Extract the (x, y) coordinate from the center of the cell holding the provided text.  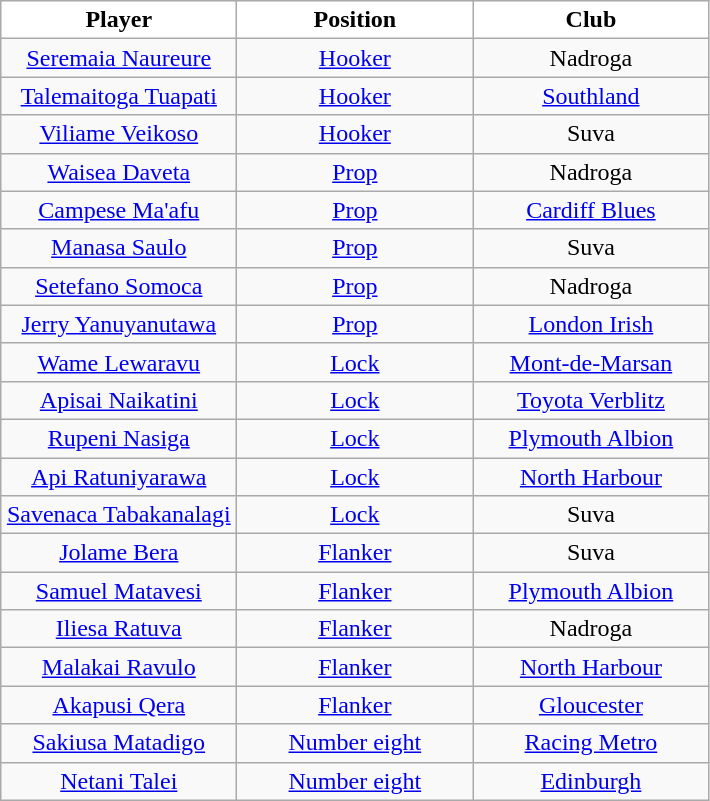
Jerry Yanuyanutawa (119, 324)
Mont-de-Marsan (591, 362)
Api Ratuniyarawa (119, 477)
Cardiff Blues (591, 210)
Akapusi Qera (119, 705)
Club (591, 20)
Manasa Saulo (119, 248)
Gloucester (591, 705)
Talemaitoga Tuapati (119, 96)
Edinburgh (591, 781)
Wame Lewaravu (119, 362)
Position (355, 20)
Southland (591, 96)
Waisea Daveta (119, 172)
Setefano Somoca (119, 286)
Malakai Ravulo (119, 667)
Netani Talei (119, 781)
London Irish (591, 324)
Player (119, 20)
Jolame Bera (119, 553)
Samuel Matavesi (119, 591)
Campese Ma'afu (119, 210)
Savenaca Tabakanalagi (119, 515)
Rupeni Nasiga (119, 438)
Apisai Naikatini (119, 400)
Toyota Verblitz (591, 400)
Seremaia Naureure (119, 58)
Viliame Veikoso (119, 134)
Racing Metro (591, 743)
Iliesa Ratuva (119, 629)
Sakiusa Matadigo (119, 743)
